From the cell containing the given text, extract its center point as [x, y] coordinate. 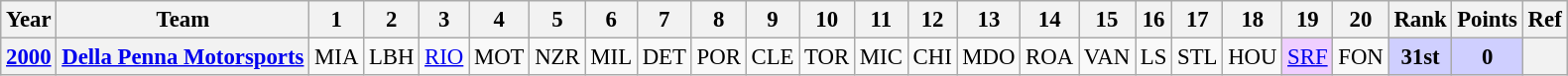
FON [1361, 57]
2 [392, 20]
Ref [1545, 20]
7 [664, 20]
MOT [500, 57]
NZR [557, 57]
LS [1154, 57]
15 [1107, 20]
14 [1049, 20]
0 [1488, 57]
Year [29, 20]
20 [1361, 20]
MIL [611, 57]
5 [557, 20]
17 [1198, 20]
11 [882, 20]
STL [1198, 57]
LBH [392, 57]
SRF [1307, 57]
31st [1420, 57]
12 [932, 20]
POR [718, 57]
ROA [1049, 57]
CHI [932, 57]
Team [182, 20]
3 [444, 20]
2000 [29, 57]
10 [827, 20]
1 [337, 20]
MIA [337, 57]
18 [1253, 20]
4 [500, 20]
13 [989, 20]
19 [1307, 20]
TOR [827, 57]
Points [1488, 20]
8 [718, 20]
HOU [1253, 57]
CLE [773, 57]
MDO [989, 57]
16 [1154, 20]
MIC [882, 57]
9 [773, 20]
Della Penna Motorsports [182, 57]
6 [611, 20]
Rank [1420, 20]
RIO [444, 57]
VAN [1107, 57]
DET [664, 57]
